Return (x, y) of the center of cell containing provided text 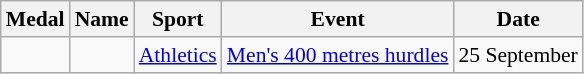
Event (338, 19)
Name (102, 19)
Athletics (178, 55)
Men's 400 metres hurdles (338, 55)
Date (518, 19)
Sport (178, 19)
Medal (36, 19)
25 September (518, 55)
